Determine the [x, y] coordinate at the center of the cell enclosing the given text.  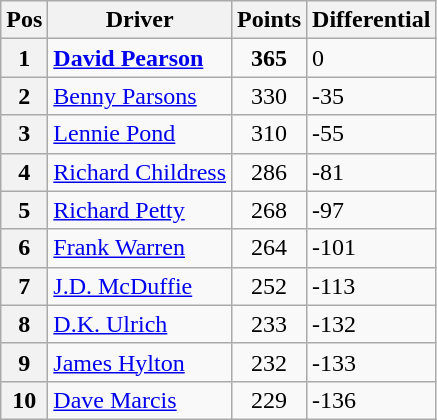
Richard Childress [140, 172]
5 [24, 210]
10 [24, 400]
286 [270, 172]
Benny Parsons [140, 96]
-132 [372, 324]
-136 [372, 400]
-35 [372, 96]
264 [270, 248]
232 [270, 362]
-97 [372, 210]
-55 [372, 134]
233 [270, 324]
268 [270, 210]
229 [270, 400]
0 [372, 58]
Driver [140, 20]
2 [24, 96]
-133 [372, 362]
252 [270, 286]
Pos [24, 20]
3 [24, 134]
David Pearson [140, 58]
330 [270, 96]
D.K. Ulrich [140, 324]
310 [270, 134]
365 [270, 58]
Frank Warren [140, 248]
1 [24, 58]
7 [24, 286]
James Hylton [140, 362]
Richard Petty [140, 210]
J.D. McDuffie [140, 286]
4 [24, 172]
6 [24, 248]
9 [24, 362]
Dave Marcis [140, 400]
-113 [372, 286]
-101 [372, 248]
Differential [372, 20]
Lennie Pond [140, 134]
-81 [372, 172]
8 [24, 324]
Points [270, 20]
